Extract the [X, Y] coordinate from the center of the cell holding the provided text.  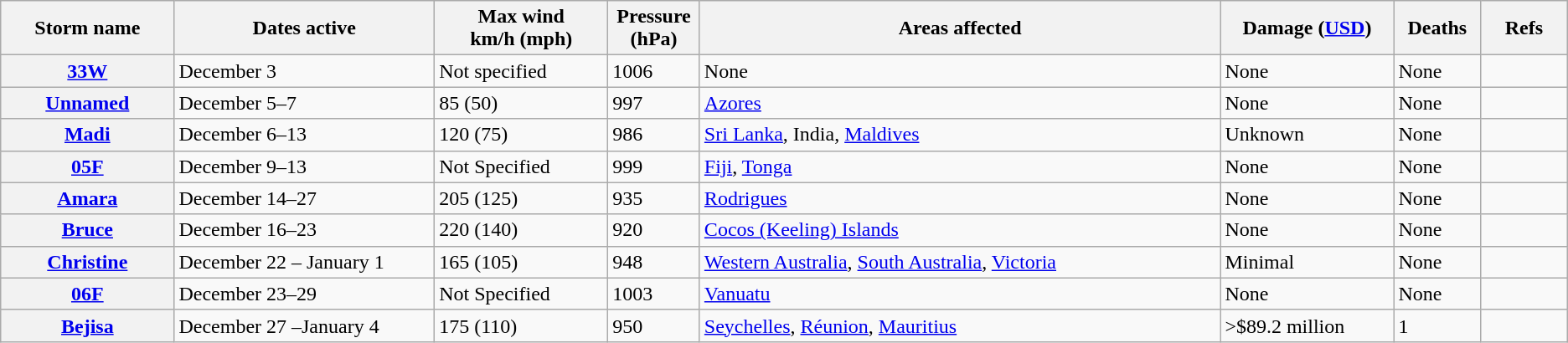
950 [654, 325]
Fiji, Tonga [960, 166]
Minimal [1307, 262]
December 23–29 [305, 294]
1 [1437, 325]
Refs [1524, 28]
1006 [654, 71]
Unknown [1307, 135]
999 [654, 166]
920 [654, 230]
85 (50) [521, 103]
986 [654, 135]
165 (105) [521, 262]
Seychelles, Réunion, Mauritius [960, 325]
Not specified [521, 71]
997 [654, 103]
December 5–7 [305, 103]
Cocos (Keeling) Islands [960, 230]
Madi [87, 135]
Bejisa [87, 325]
120 (75) [521, 135]
December 14–27 [305, 198]
Damage (USD) [1307, 28]
Max windkm/h (mph) [521, 28]
935 [654, 198]
205 (125) [521, 198]
Christine [87, 262]
December 6–13 [305, 135]
1003 [654, 294]
33W [87, 71]
Dates active [305, 28]
05F [87, 166]
Storm name [87, 28]
Western Australia, South Australia, Victoria [960, 262]
Bruce [87, 230]
175 (110) [521, 325]
948 [654, 262]
December 3 [305, 71]
December 9–13 [305, 166]
December 22 – January 1 [305, 262]
December 16–23 [305, 230]
>$89.2 million [1307, 325]
Sri Lanka, India, Maldives [960, 135]
Pressure(hPa) [654, 28]
06F [87, 294]
Areas affected [960, 28]
December 27 –January 4 [305, 325]
Vanuatu [960, 294]
Rodrigues [960, 198]
Deaths [1437, 28]
Amara [87, 198]
220 (140) [521, 230]
Unnamed [87, 103]
Azores [960, 103]
